Search for the cell housing the specified text and yield its [X, Y] center coordinate. 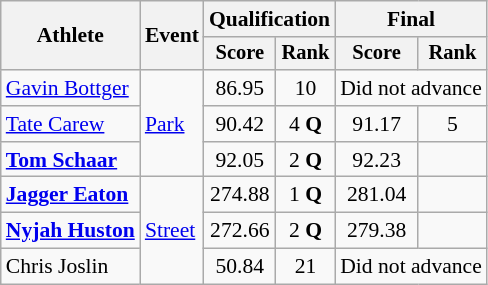
281.04 [376, 195]
1 Q [306, 195]
Street [172, 230]
86.95 [240, 88]
Chris Joslin [70, 267]
272.66 [240, 231]
4 Q [306, 124]
10 [306, 88]
Tom Schaar [70, 160]
Athlete [70, 36]
Final [411, 19]
50.84 [240, 267]
5 [452, 124]
Jagger Eaton [70, 195]
279.38 [376, 231]
Event [172, 36]
Qualification [270, 19]
21 [306, 267]
91.17 [376, 124]
274.88 [240, 195]
92.23 [376, 160]
92.05 [240, 160]
Nyjah Huston [70, 231]
Gavin Bottger [70, 88]
Tate Carew [70, 124]
90.42 [240, 124]
Park [172, 124]
